Determine the [X, Y] coordinate at the center of the cell enclosing the given text.  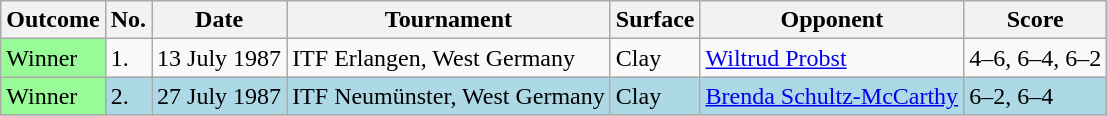
27 July 1987 [220, 96]
2. [128, 96]
6–2, 6–4 [1036, 96]
Surface [655, 20]
4–6, 6–4, 6–2 [1036, 58]
Date [220, 20]
13 July 1987 [220, 58]
1. [128, 58]
Opponent [832, 20]
Score [1036, 20]
Wiltrud Probst [832, 58]
No. [128, 20]
Tournament [449, 20]
Brenda Schultz-McCarthy [832, 96]
ITF Neumünster, West Germany [449, 96]
Outcome [53, 20]
ITF Erlangen, West Germany [449, 58]
